For the text-containing cell, return its midpoint in (x, y) coordinate format. 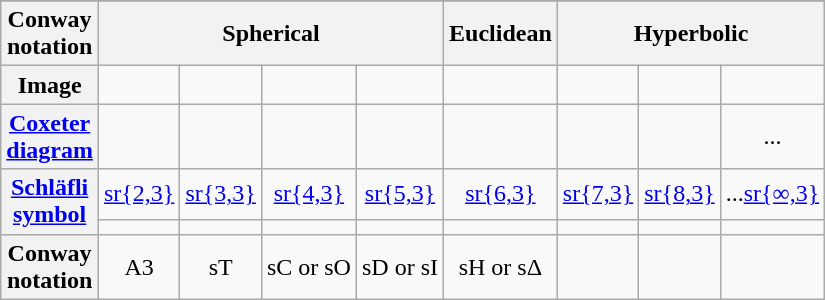
sr{5,3} (400, 194)
A3 (138, 266)
sΗ or sΔ (501, 266)
... (772, 136)
Euclidean (501, 34)
sC or sO (308, 266)
sr{3,3} (220, 194)
sr{6,3} (501, 194)
sr{4,3} (308, 194)
sr{7,3} (598, 194)
sr{2,3} (138, 194)
sr{8,3} (680, 194)
sT (220, 266)
Hyperbolic (690, 34)
Coxeterdiagram (50, 136)
...sr{∞,3} (772, 194)
Schläflisymbol (50, 202)
sD or sI (400, 266)
Spherical (270, 34)
Image (50, 85)
